Return the (X, Y) coordinate for the center point of the cell that contains the specified text.  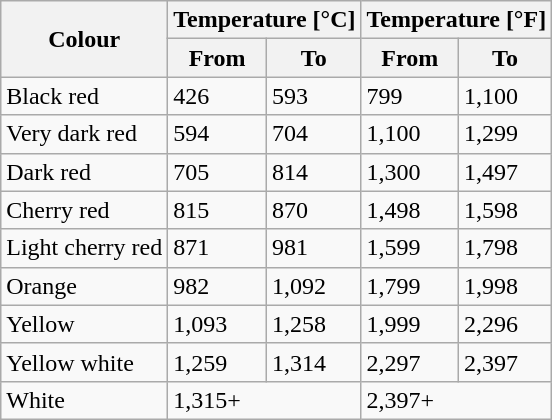
2,397+ (456, 400)
1,497 (504, 172)
814 (314, 172)
1,300 (410, 172)
870 (314, 210)
White (84, 400)
Cherry red (84, 210)
Dark red (84, 172)
1,259 (218, 362)
Temperature [°F] (456, 20)
Yellow (84, 324)
594 (218, 134)
Black red (84, 96)
2,297 (410, 362)
Very dark red (84, 134)
426 (218, 96)
1,498 (410, 210)
799 (410, 96)
1,798 (504, 248)
1,314 (314, 362)
593 (314, 96)
704 (314, 134)
1,093 (218, 324)
982 (218, 286)
1,315+ (264, 400)
Temperature [°C] (264, 20)
871 (218, 248)
981 (314, 248)
2,296 (504, 324)
Colour (84, 39)
815 (218, 210)
Light cherry red (84, 248)
1,998 (504, 286)
Orange (84, 286)
1,598 (504, 210)
1,258 (314, 324)
705 (218, 172)
1,299 (504, 134)
1,999 (410, 324)
1,599 (410, 248)
1,799 (410, 286)
2,397 (504, 362)
1,092 (314, 286)
Yellow white (84, 362)
